Identify which cell holds the provided text, then report its [x, y] central coordinate. 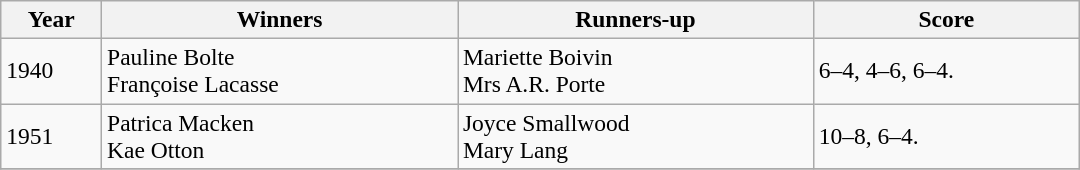
Winners [280, 19]
Year [52, 19]
1951 [52, 136]
Runners-up [636, 19]
1940 [52, 70]
10–8, 6–4. [946, 136]
Score [946, 19]
Patrica Macken Kae Otton [280, 136]
6–4, 4–6, 6–4. [946, 70]
Joyce Smallwood Mary Lang [636, 136]
Mariette Boivin Mrs A.R. Porte [636, 70]
Pauline Bolte Françoise Lacasse [280, 70]
